For the text-containing cell, return its midpoint in (X, Y) coordinate format. 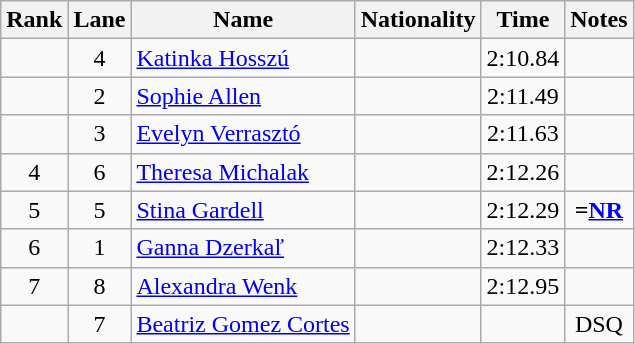
Name (243, 20)
DSQ (599, 324)
2 (100, 96)
Theresa Michalak (243, 172)
Stina Gardell (243, 210)
8 (100, 286)
Lane (100, 20)
2:12.26 (523, 172)
2:10.84 (523, 58)
Alexandra Wenk (243, 286)
Rank (34, 20)
Notes (599, 20)
2:12.95 (523, 286)
2:11.49 (523, 96)
2:11.63 (523, 134)
2:12.33 (523, 248)
3 (100, 134)
Evelyn Verrasztó (243, 134)
2:12.29 (523, 210)
Ganna Dzerkaľ (243, 248)
Time (523, 20)
Sophie Allen (243, 96)
Beatriz Gomez Cortes (243, 324)
Nationality (418, 20)
=NR (599, 210)
1 (100, 248)
Katinka Hosszú (243, 58)
